Extract the (X, Y) coordinate from the center of the cell holding the provided text.  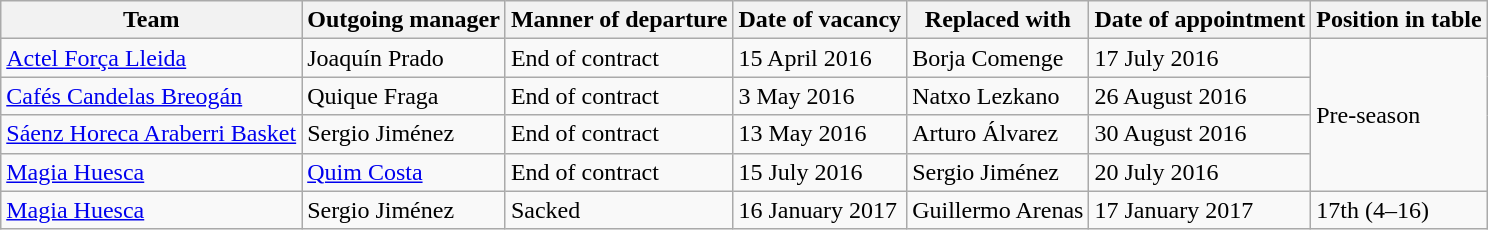
15 April 2016 (820, 58)
Quim Costa (404, 172)
Sáenz Horeca Araberri Basket (152, 134)
17 July 2016 (1200, 58)
Team (152, 20)
Sacked (618, 210)
Joaquín Prado (404, 58)
Cafés Candelas Breogán (152, 96)
Date of vacancy (820, 20)
Natxo Lezkano (998, 96)
Replaced with (998, 20)
17th (4–16) (1399, 210)
20 July 2016 (1200, 172)
Actel Força Lleida (152, 58)
Position in table (1399, 20)
3 May 2016 (820, 96)
15 July 2016 (820, 172)
Guillermo Arenas (998, 210)
Outgoing manager (404, 20)
13 May 2016 (820, 134)
Quique Fraga (404, 96)
Arturo Álvarez (998, 134)
26 August 2016 (1200, 96)
16 January 2017 (820, 210)
Manner of departure (618, 20)
Pre-season (1399, 115)
Date of appointment (1200, 20)
Borja Comenge (998, 58)
17 January 2017 (1200, 210)
30 August 2016 (1200, 134)
